Scan for the cell matching the given text and deliver its (X, Y) coordinate at center. 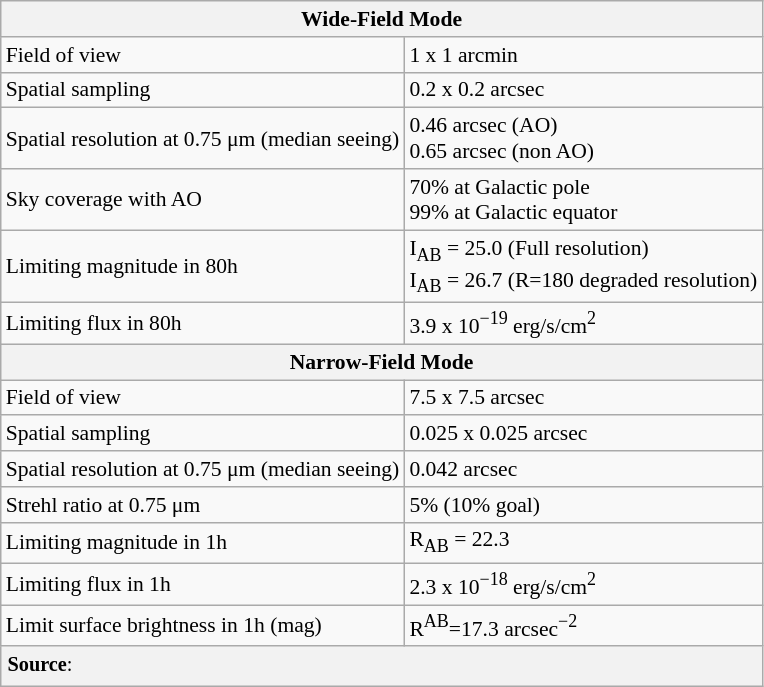
IAB = 25.0 (Full resolution)IAB = 26.7 (R=180 degraded resolution) (583, 266)
Strehl ratio at 0.75 μm (203, 505)
Limit surface brightness in 1h (mag) (203, 626)
Limiting magnitude in 1h (203, 542)
7.5 x 7.5 arcsec (583, 398)
Sky coverage with AO (203, 200)
Limiting flux in 1h (203, 584)
0.46 arcsec (AO)0.65 arcsec (non AO) (583, 138)
RAB = 22.3 (583, 542)
0.042 arcsec (583, 469)
Limiting flux in 80h (203, 324)
3.9 x 10−19 erg/s/cm2 (583, 324)
1 x 1 arcmin (583, 55)
2.3 x 10−18 erg/s/cm2 (583, 584)
Limiting magnitude in 80h (203, 266)
Source: (382, 667)
70% at Galactic pole 99% at Galactic equator (583, 200)
Narrow-Field Mode (382, 362)
0.2 x 0.2 arcsec (583, 90)
5% (10% goal) (583, 505)
0.025 x 0.025 arcsec (583, 434)
Wide-Field Mode (382, 19)
RAB=17.3 arcsec−2 (583, 626)
